For the text-containing cell, return its midpoint in (x, y) coordinate format. 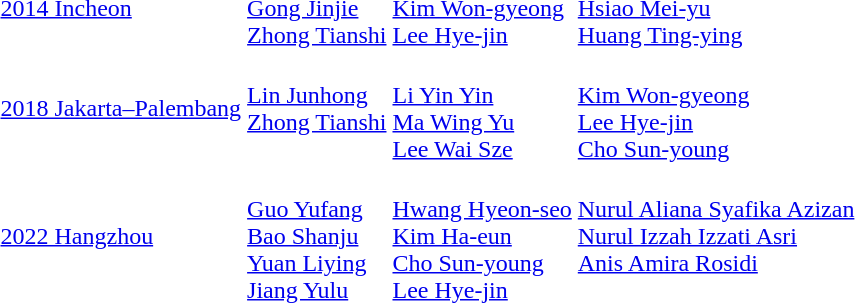
Lin JunhongZhong Tianshi (317, 108)
Li Yin YinMa Wing YuLee Wai Sze (482, 108)
